From the cell containing the given text, extract its center point as (X, Y) coordinate. 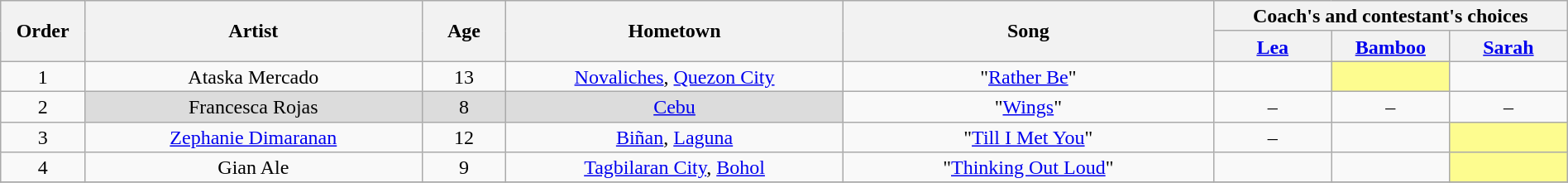
1 (43, 76)
Cebu (675, 106)
"Wings" (1028, 106)
3 (43, 137)
12 (464, 137)
Ataska Mercado (253, 76)
Hometown (675, 31)
2 (43, 106)
Song (1028, 31)
"Thinking Out Loud" (1028, 167)
Biñan, Laguna (675, 137)
Sarah (1508, 46)
Coach's and contestant's choices (1390, 17)
"Rather Be" (1028, 76)
8 (464, 106)
Novaliches, Quezon City (675, 76)
Zephanie Dimaranan (253, 137)
Order (43, 31)
Age (464, 31)
"Till I Met You" (1028, 137)
4 (43, 167)
Gian Ale (253, 167)
13 (464, 76)
Artist (253, 31)
Francesca Rojas (253, 106)
Tagbilaran City, Bohol (675, 167)
Lea (1272, 46)
Bamboo (1391, 46)
9 (464, 167)
